Search for the cell housing the specified text and yield its (x, y) center coordinate. 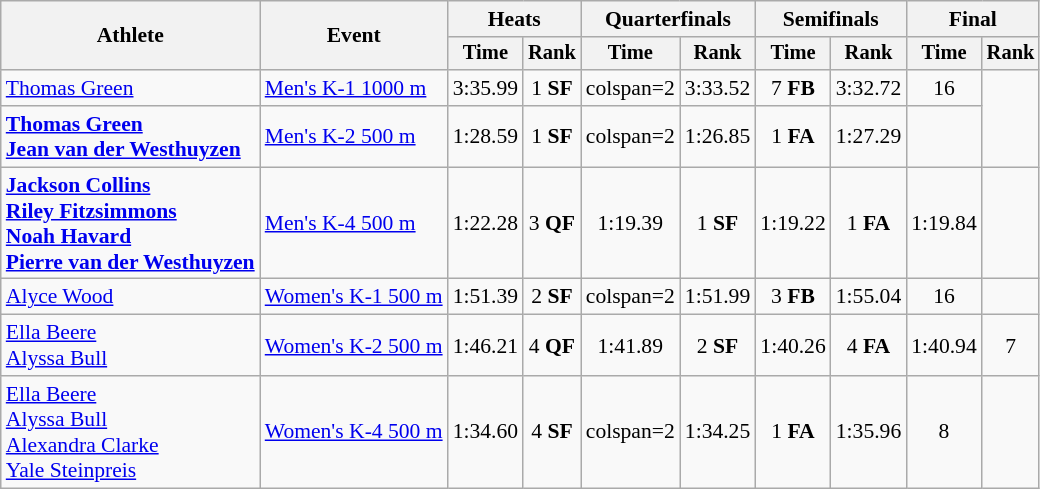
Thomas GreenJean van der Westhuyzen (130, 136)
1:40.94 (944, 346)
Women's K-1 500 m (354, 297)
Ella BeereAlyssa Bull (130, 346)
Men's K-2 500 m (354, 136)
1:35.96 (868, 432)
3 QF (552, 223)
1:27.29 (868, 136)
Ella BeereAlyssa BullAlexandra ClarkeYale Steinpreis (130, 432)
1:51.39 (486, 297)
3:35.99 (486, 88)
8 (944, 432)
3 FB (792, 297)
1:26.85 (718, 136)
3:33.52 (718, 88)
Alyce Wood (130, 297)
Semifinals (830, 19)
1:28.59 (486, 136)
3:32.72 (868, 88)
4 QF (552, 346)
1:19.39 (630, 223)
1:19.22 (792, 223)
1:34.60 (486, 432)
Men's K-4 500 m (354, 223)
1:46.21 (486, 346)
1:41.89 (630, 346)
7 FB (792, 88)
Quarterfinals (668, 19)
1:34.25 (718, 432)
Heats (514, 19)
Final (972, 19)
Jackson CollinsRiley FitzsimmonsNoah HavardPierre van der Westhuyzen (130, 223)
1:19.84 (944, 223)
1:40.26 (792, 346)
1:55.04 (868, 297)
Thomas Green (130, 88)
1:22.28 (486, 223)
Women's K-4 500 m (354, 432)
1:51.99 (718, 297)
Event (354, 36)
7 (1011, 346)
Men's K-1 1000 m (354, 88)
4 FA (868, 346)
Women's K-2 500 m (354, 346)
4 SF (552, 432)
Athlete (130, 36)
